Provide the [x, y] coordinate of the cell's center where the given text is located.  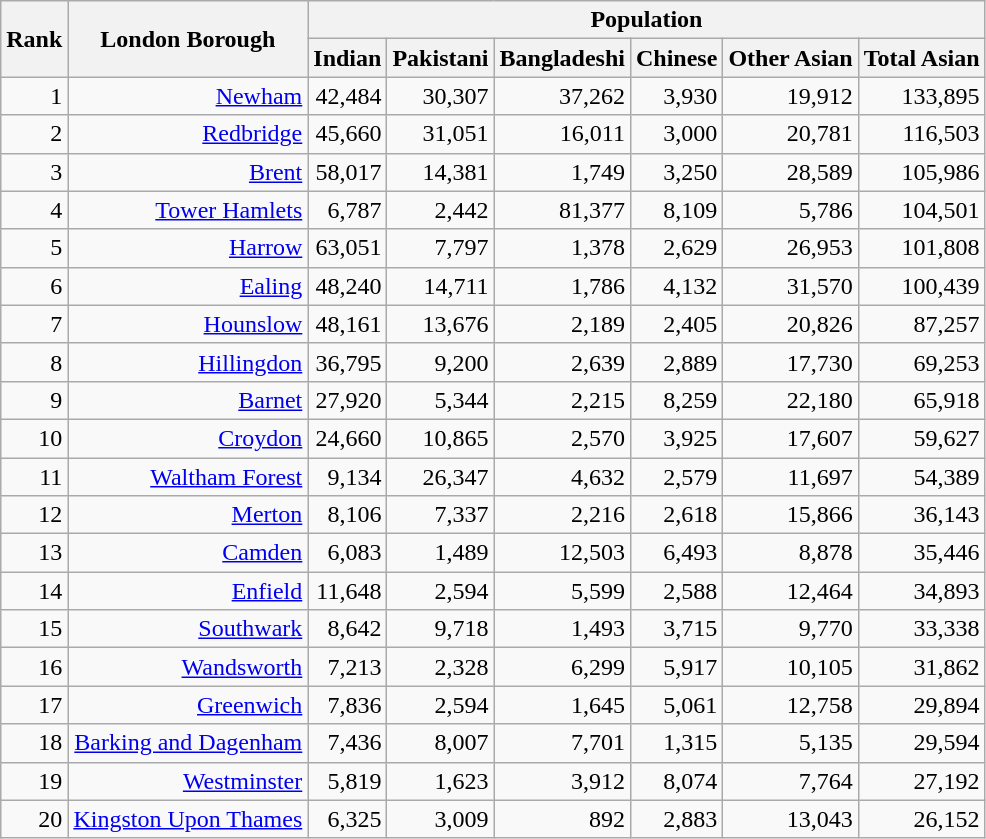
104,501 [922, 210]
16 [34, 667]
2,216 [562, 515]
54,389 [922, 477]
2,328 [440, 667]
17,607 [790, 438]
133,895 [922, 96]
29,594 [922, 743]
Westminster [188, 781]
5,344 [440, 400]
17 [34, 705]
Hounslow [188, 324]
45,660 [348, 134]
48,240 [348, 286]
13,043 [790, 819]
10,865 [440, 438]
2,889 [676, 362]
13,676 [440, 324]
3,925 [676, 438]
10 [34, 438]
14,381 [440, 172]
24,660 [348, 438]
2,588 [676, 591]
7,764 [790, 781]
20,781 [790, 134]
3,250 [676, 172]
Camden [188, 553]
Enfield [188, 591]
11,648 [348, 591]
27,920 [348, 400]
Southwark [188, 629]
1,749 [562, 172]
5 [34, 248]
4,132 [676, 286]
7,213 [348, 667]
2,215 [562, 400]
27,192 [922, 781]
Population [646, 20]
Wandsworth [188, 667]
11,697 [790, 477]
1,489 [440, 553]
Indian [348, 58]
5,917 [676, 667]
London Borough [188, 39]
2,405 [676, 324]
5,819 [348, 781]
58,017 [348, 172]
105,986 [922, 172]
19 [34, 781]
7,701 [562, 743]
14,711 [440, 286]
20,826 [790, 324]
4,632 [562, 477]
2,639 [562, 362]
26,347 [440, 477]
2,629 [676, 248]
8,642 [348, 629]
81,377 [562, 210]
9,134 [348, 477]
Croydon [188, 438]
1,315 [676, 743]
2,883 [676, 819]
1,623 [440, 781]
3,912 [562, 781]
3,009 [440, 819]
37,262 [562, 96]
8,109 [676, 210]
Tower Hamlets [188, 210]
2,570 [562, 438]
7,836 [348, 705]
6,299 [562, 667]
16,011 [562, 134]
Rank [34, 39]
Hillingdon [188, 362]
12,503 [562, 553]
5,599 [562, 591]
13 [34, 553]
9,718 [440, 629]
65,918 [922, 400]
31,051 [440, 134]
Redbridge [188, 134]
5,786 [790, 210]
19,912 [790, 96]
5,135 [790, 743]
1,493 [562, 629]
28,589 [790, 172]
3,930 [676, 96]
4 [34, 210]
2,618 [676, 515]
8,074 [676, 781]
7,337 [440, 515]
Newham [188, 96]
59,627 [922, 438]
Pakistani [440, 58]
6,493 [676, 553]
100,439 [922, 286]
35,446 [922, 553]
892 [562, 819]
3 [34, 172]
2,442 [440, 210]
6,325 [348, 819]
116,503 [922, 134]
101,808 [922, 248]
3,715 [676, 629]
15,866 [790, 515]
7,436 [348, 743]
2,189 [562, 324]
Barking and Dagenham [188, 743]
11 [34, 477]
31,862 [922, 667]
1 [34, 96]
34,893 [922, 591]
17,730 [790, 362]
18 [34, 743]
36,143 [922, 515]
10,105 [790, 667]
31,570 [790, 286]
Harrow [188, 248]
Chinese [676, 58]
22,180 [790, 400]
6,083 [348, 553]
Bangladeshi [562, 58]
2 [34, 134]
36,795 [348, 362]
12,758 [790, 705]
6,787 [348, 210]
9,770 [790, 629]
9,200 [440, 362]
Other Asian [790, 58]
1,786 [562, 286]
Brent [188, 172]
2,579 [676, 477]
12,464 [790, 591]
29,894 [922, 705]
8 [34, 362]
20 [34, 819]
15 [34, 629]
26,953 [790, 248]
42,484 [348, 96]
12 [34, 515]
14 [34, 591]
1,645 [562, 705]
3,000 [676, 134]
87,257 [922, 324]
7 [34, 324]
69,253 [922, 362]
33,338 [922, 629]
8,106 [348, 515]
8,259 [676, 400]
6 [34, 286]
5,061 [676, 705]
Ealing [188, 286]
Merton [188, 515]
63,051 [348, 248]
1,378 [562, 248]
7,797 [440, 248]
8,878 [790, 553]
30,307 [440, 96]
Total Asian [922, 58]
9 [34, 400]
Kingston Upon Thames [188, 819]
Greenwich [188, 705]
48,161 [348, 324]
Waltham Forest [188, 477]
8,007 [440, 743]
26,152 [922, 819]
Barnet [188, 400]
